Locate the cell with the specified text and output its (X, Y) center coordinate. 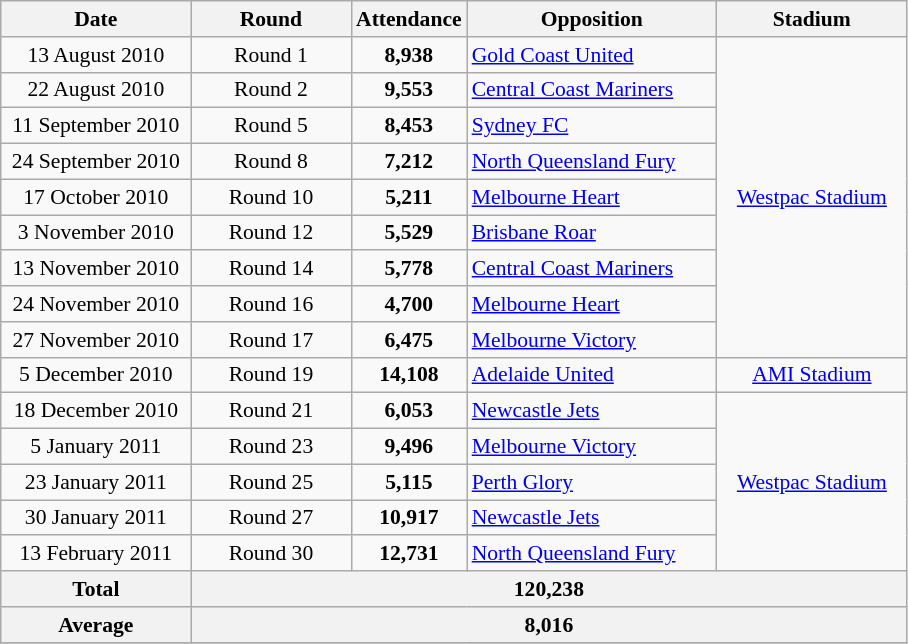
Round 14 (271, 269)
Adelaide United (592, 375)
6,053 (409, 411)
120,238 (549, 589)
Round 21 (271, 411)
5,115 (409, 482)
Round 17 (271, 340)
24 November 2010 (96, 304)
30 January 2011 (96, 518)
12,731 (409, 554)
9,496 (409, 447)
Round 5 (271, 126)
Round 23 (271, 447)
5 January 2011 (96, 447)
Round (271, 19)
Gold Coast United (592, 55)
AMI Stadium (812, 375)
Sydney FC (592, 126)
Round 25 (271, 482)
11 September 2010 (96, 126)
Opposition (592, 19)
Attendance (409, 19)
Round 1 (271, 55)
4,700 (409, 304)
5 December 2010 (96, 375)
24 September 2010 (96, 162)
9,553 (409, 90)
13 November 2010 (96, 269)
Round 19 (271, 375)
8,938 (409, 55)
5,529 (409, 233)
Perth Glory (592, 482)
Round 12 (271, 233)
Round 30 (271, 554)
18 December 2010 (96, 411)
7,212 (409, 162)
5,778 (409, 269)
Date (96, 19)
3 November 2010 (96, 233)
Brisbane Roar (592, 233)
8,453 (409, 126)
27 November 2010 (96, 340)
Total (96, 589)
10,917 (409, 518)
14,108 (409, 375)
Stadium (812, 19)
Round 8 (271, 162)
Round 16 (271, 304)
Round 2 (271, 90)
Round 27 (271, 518)
13 February 2011 (96, 554)
Average (96, 625)
22 August 2010 (96, 90)
13 August 2010 (96, 55)
6,475 (409, 340)
17 October 2010 (96, 197)
23 January 2011 (96, 482)
Round 10 (271, 197)
8,016 (549, 625)
5,211 (409, 197)
